Identify which cell holds the provided text, then report its (x, y) central coordinate. 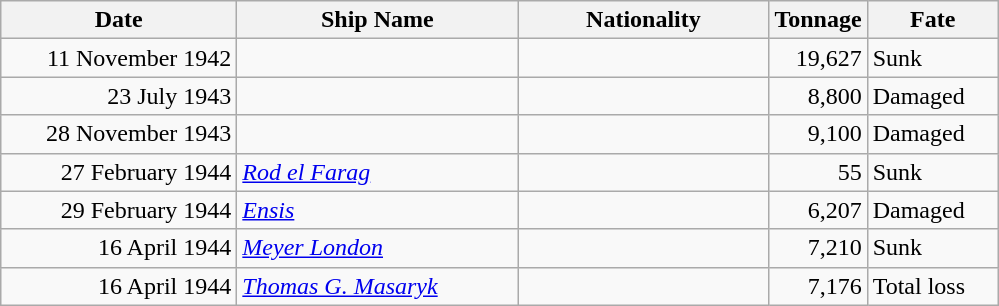
Thomas G. Masaryk (378, 286)
Nationality (644, 20)
Meyer London (378, 248)
9,100 (818, 134)
Date (119, 20)
28 November 1943 (119, 134)
Tonnage (818, 20)
27 February 1944 (119, 172)
Fate (932, 20)
55 (818, 172)
8,800 (818, 96)
19,627 (818, 58)
Total loss (932, 286)
7,210 (818, 248)
6,207 (818, 210)
Ship Name (378, 20)
11 November 1942 (119, 58)
Ensis (378, 210)
7,176 (818, 286)
29 February 1944 (119, 210)
Rod el Farag (378, 172)
23 July 1943 (119, 96)
